Return the [x, y] coordinate for the center point of the cell that contains the specified text.  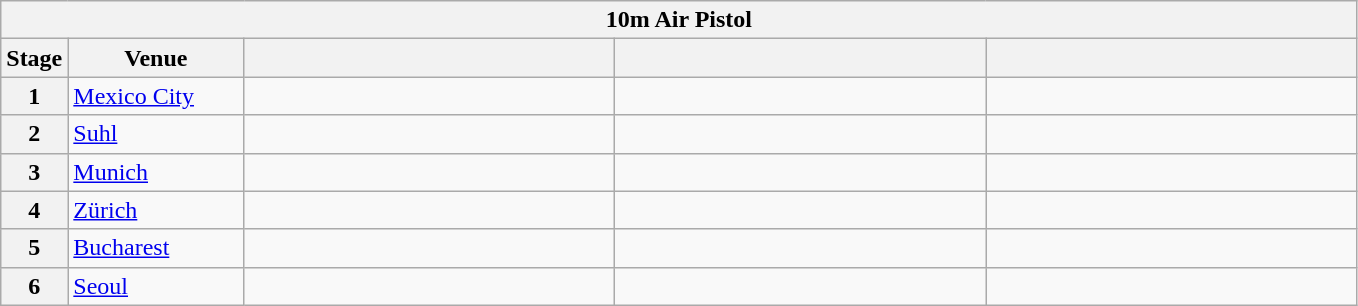
3 [34, 172]
5 [34, 248]
Seoul [156, 286]
Mexico City [156, 96]
Venue [156, 58]
6 [34, 286]
Stage [34, 58]
Suhl [156, 134]
2 [34, 134]
Bucharest [156, 248]
4 [34, 210]
Munich [156, 172]
Zürich [156, 210]
10m Air Pistol [679, 20]
1 [34, 96]
